Extract the [X, Y] coordinate from the center of the cell holding the provided text.  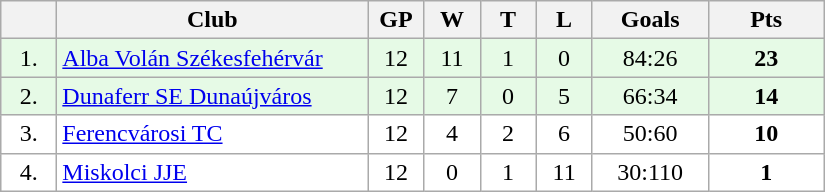
Club [212, 20]
GP [396, 20]
Dunaferr SE Dunaújváros [212, 96]
T [508, 20]
Ferencvárosi TC [212, 134]
Goals [650, 20]
Pts [766, 20]
4. [29, 172]
6 [564, 134]
2. [29, 96]
84:26 [650, 58]
30:110 [650, 172]
3. [29, 134]
2 [508, 134]
50:60 [650, 134]
4 [452, 134]
10 [766, 134]
Miskolci JJE [212, 172]
Alba Volán Székesfehérvár [212, 58]
7 [452, 96]
1. [29, 58]
66:34 [650, 96]
L [564, 20]
W [452, 20]
23 [766, 58]
14 [766, 96]
5 [564, 96]
